Identify which cell holds the provided text, then report its (X, Y) central coordinate. 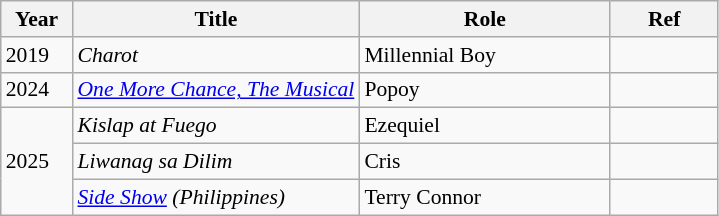
Side Show (Philippines) (216, 197)
Liwanag sa Dilim (216, 162)
Terry Connor (484, 197)
Charot (216, 55)
Cris (484, 162)
One More Chance, The Musical (216, 90)
Popoy (484, 90)
Millennial Boy (484, 55)
Ezequiel (484, 126)
Year (37, 19)
2024 (37, 90)
Ref (664, 19)
Kislap at Fuego (216, 126)
Title (216, 19)
2025 (37, 162)
2019 (37, 55)
Role (484, 19)
